Locate the cell with the specified text and output its [x, y] center coordinate. 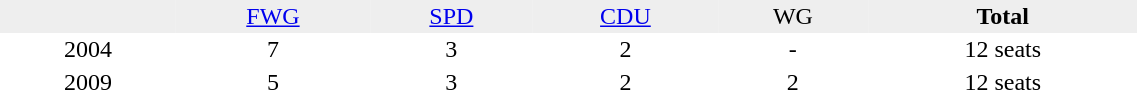
7 [273, 50]
FWG [273, 16]
WG [793, 16]
3 [452, 50]
CDU [626, 16]
2 [626, 50]
- [793, 50]
2004 [88, 50]
SPD [452, 16]
